Identify which cell holds the provided text, then report its [X, Y] central coordinate. 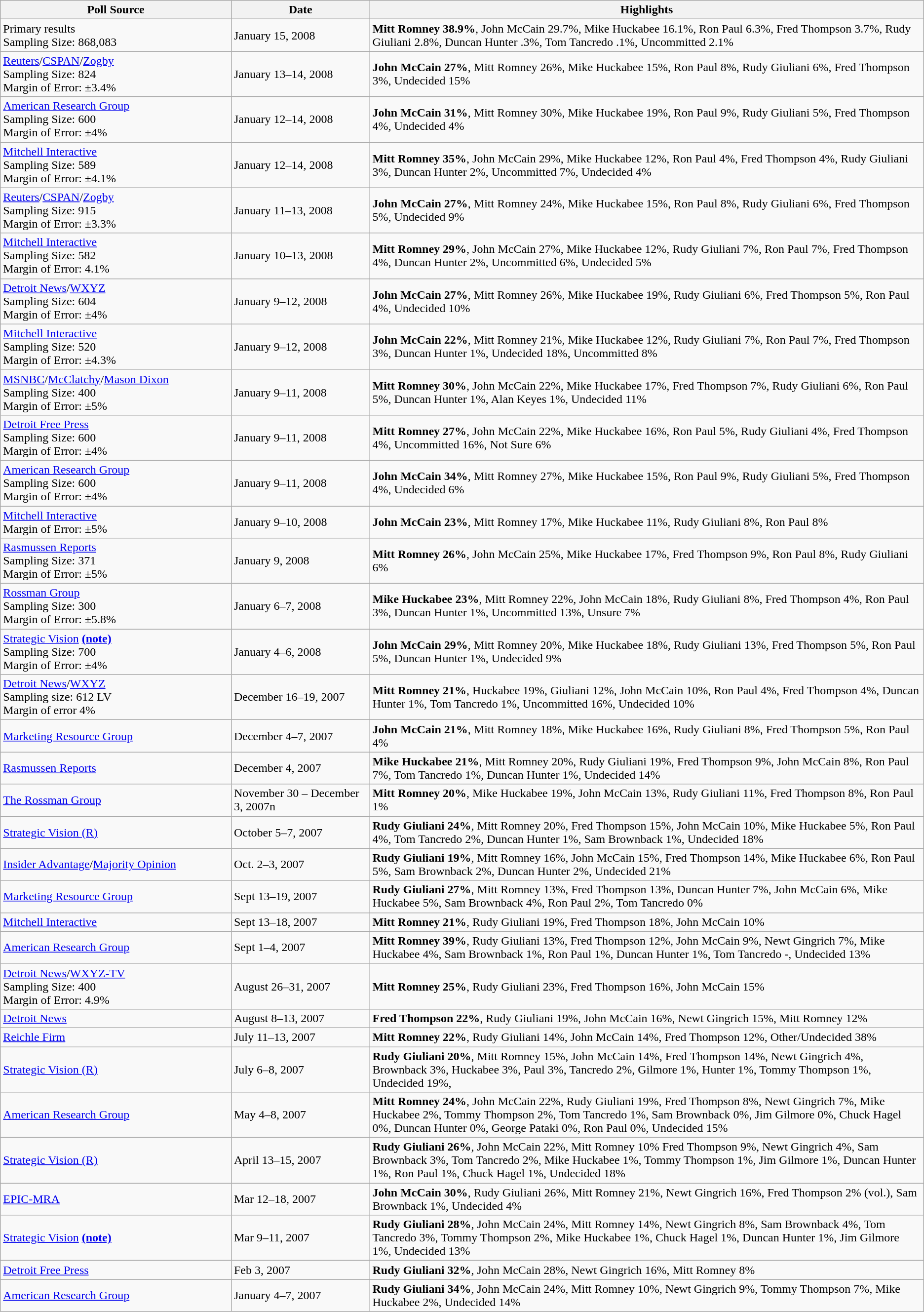
Reuters/CSPAN/ZogbySampling Size: 915Margin of Error: ±3.3% [116, 210]
Oct. 2–3, 2007 [300, 864]
Poll Source [116, 10]
Mitchell InteractiveMargin of Error: ±5% [116, 521]
Strategic Vision (note)Sampling Size: 700 Margin of Error: ±4% [116, 652]
Mitt Romney 35%, John McCain 29%, Mike Huckabee 12%, Ron Paul 4%, Fred Thompson 4%, Rudy Giuliani 3%, Duncan Hunter 2%, Uncommitted 7%, Undecided 4% [647, 165]
May 4–8, 2007 [300, 1115]
Rossman GroupSampling Size: 300 Margin of Error: ±5.8% [116, 606]
Detroit News [116, 1018]
August 26–31, 2007 [300, 986]
Rudy Giuliani 32%, John McCain 28%, Newt Gingrich 16%, Mitt Romney 8% [647, 1270]
John McCain 27%, Mitt Romney 26%, Mike Huckabee 15%, Ron Paul 8%, Rudy Giuliani 6%, Fred Thompson 3%, Undecided 15% [647, 74]
Detroit Free Press [116, 1270]
Detroit News/WXYZSampling size: 612 LV Margin of error 4% [116, 697]
Mitchell InteractiveSampling Size: 520Margin of Error: ±4.3% [116, 347]
December 4–7, 2007 [300, 736]
January 15, 2008 [300, 36]
January 4–6, 2008 [300, 652]
EPIC-MRA [116, 1199]
MSNBC/McClatchy/Mason DixonSampling Size: 400Margin of Error: ±5% [116, 392]
November 30 – December 3, 2007n [300, 800]
Sept 13–18, 2007 [300, 922]
Mar 9–11, 2007 [300, 1238]
Mitt Romney 29%, John McCain 27%, Mike Huckabee 12%, Rudy Giuliani 7%, Ron Paul 7%, Fred Thompson 4%, Duncan Hunter 2%, Uncommitted 6%, Undecided 5% [647, 256]
John McCain 34%, Mitt Romney 27%, Mike Huckabee 15%, Ron Paul 9%, Rudy Giuliani 5%, Fred Thompson 4%, Undecided 6% [647, 483]
Detroit News/WXYZSampling Size: 604Margin of Error: ±4% [116, 301]
January 4–7, 2007 [300, 1296]
Rasmussen Reports [116, 768]
January 9, 2008 [300, 561]
Mitchell InteractiveSampling Size: 589Margin of Error: ±4.1% [116, 165]
Mitchell Interactive [116, 922]
Mitt Romney 21%, Rudy Giuliani 19%, Fred Thompson 18%, John McCain 10% [647, 922]
July 11–13, 2007 [300, 1037]
December 16–19, 2007 [300, 697]
John McCain 23%, Mitt Romney 17%, Mike Huckabee 11%, Rudy Giuliani 8%, Ron Paul 8% [647, 521]
Sept 1–4, 2007 [300, 947]
Mitt Romney 20%, Mike Huckabee 19%, John McCain 13%, Rudy Giuliani 11%, Fred Thompson 8%, Ron Paul 1% [647, 800]
December 4, 2007 [300, 768]
Date [300, 10]
April 13–15, 2007 [300, 1160]
Insider Advantage/Majority Opinion [116, 864]
Feb 3, 2007 [300, 1270]
Mar 12–18, 2007 [300, 1199]
Mitt Romney 26%, John McCain 25%, Mike Huckabee 17%, Fred Thompson 9%, Ron Paul 8%, Rudy Giuliani 6% [647, 561]
August 8–13, 2007 [300, 1018]
January 9–10, 2008 [300, 521]
Mike Huckabee 23%, Mitt Romney 22%, John McCain 18%, Rudy Giuliani 8%, Fred Thompson 4%, Ron Paul 3%, Duncan Hunter 1%, Uncommitted 13%, Unsure 7% [647, 606]
The Rossman Group [116, 800]
Sept 13–19, 2007 [300, 897]
Mitchell InteractiveSampling Size: 582Margin of Error: 4.1% [116, 256]
July 6–8, 2007 [300, 1070]
January 13–14, 2008 [300, 74]
Highlights [647, 10]
John McCain 31%, Mitt Romney 30%, Mike Huckabee 19%, Ron Paul 9%, Rudy Giuliani 5%, Fred Thompson 4%, Undecided 4% [647, 119]
January 6–7, 2008 [300, 606]
January 11–13, 2008 [300, 210]
John McCain 29%, Mitt Romney 20%, Mike Huckabee 18%, Rudy Giuliani 13%, Fred Thompson 5%, Ron Paul 5%, Duncan Hunter 1%, Undecided 9% [647, 652]
Mitt Romney 25%, Rudy Giuliani 23%, Fred Thompson 16%, John McCain 15% [647, 986]
Rasmussen ReportsSampling Size: 371 Margin of Error: ±5% [116, 561]
Reichle Firm [116, 1037]
John McCain 21%, Mitt Romney 18%, Mike Huckabee 16%, Rudy Giuliani 8%, Fred Thompson 5%, Ron Paul 4% [647, 736]
Strategic Vision (note) [116, 1238]
Mitt Romney 27%, John McCain 22%, Mike Huckabee 16%, Ron Paul 5%, Rudy Giuliani 4%, Fred Thompson 4%, Uncommitted 16%, Not Sure 6% [647, 437]
January 10–13, 2008 [300, 256]
October 5–7, 2007 [300, 833]
Mitt Romney 22%, Rudy Giuliani 14%, John McCain 14%, Fred Thompson 12%, Other/Undecided 38% [647, 1037]
Primary resultsSampling Size: 868,083 [116, 36]
Reuters/CSPAN/ZogbySampling Size: 824 Margin of Error: ±3.4% [116, 74]
John McCain 27%, Mitt Romney 26%, Mike Huckabee 19%, Rudy Giuliani 6%, Fred Thompson 5%, Ron Paul 4%, Undecided 10% [647, 301]
Detroit Free PressSampling Size: 600Margin of Error: ±4% [116, 437]
John McCain 27%, Mitt Romney 24%, Mike Huckabee 15%, Ron Paul 8%, Rudy Giuliani 6%, Fred Thompson 5%, Undecided 9% [647, 210]
John McCain 22%, Mitt Romney 21%, Mike Huckabee 12%, Rudy Giuliani 7%, Ron Paul 7%, Fred Thompson 3%, Duncan Hunter 1%, Undecided 18%, Uncommitted 8% [647, 347]
Rudy Giuliani 34%, John McCain 24%, Mitt Romney 10%, Newt Gingrich 9%, Tommy Thompson 7%, Mike Huckabee 2%, Undecided 14% [647, 1296]
Mitt Romney 30%, John McCain 22%, Mike Huckabee 17%, Fred Thompson 7%, Rudy Giuliani 6%, Ron Paul 5%, Duncan Hunter 1%, Alan Keyes 1%, Undecided 11% [647, 392]
Fred Thompson 22%, Rudy Giuliani 19%, John McCain 16%, Newt Gingrich 15%, Mitt Romney 12% [647, 1018]
Detroit News/WXYZ-TVSampling Size: 400 Margin of Error: 4.9% [116, 986]
John McCain 30%, Rudy Giuliani 26%, Mitt Romney 21%, Newt Gingrich 16%, Fred Thompson 2% (vol.), Sam Brownback 1%, Undecided 4% [647, 1199]
